Capture the cell that displays the provided text and extract its [X, Y] central coordinate. 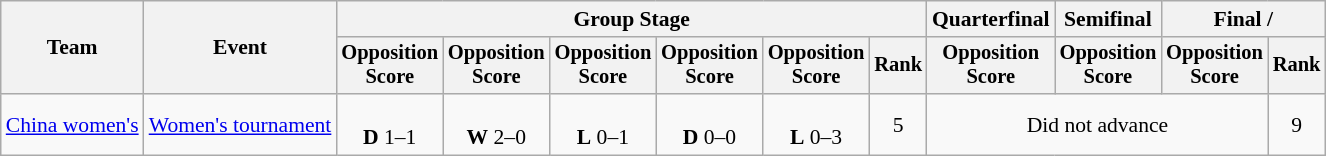
W 2–0 [496, 124]
Women's tournament [240, 124]
Semifinal [1108, 19]
Final / [1243, 19]
Did not advance [1098, 124]
L 0–1 [604, 124]
5 [898, 124]
L 0–3 [816, 124]
Event [240, 48]
D 1–1 [390, 124]
Team [72, 48]
Group Stage [632, 19]
Quarterfinal [991, 19]
China women's [72, 124]
D 0–0 [710, 124]
9 [1297, 124]
